Detect which cell encompasses the target text, then output its (x, y) center coordinate. 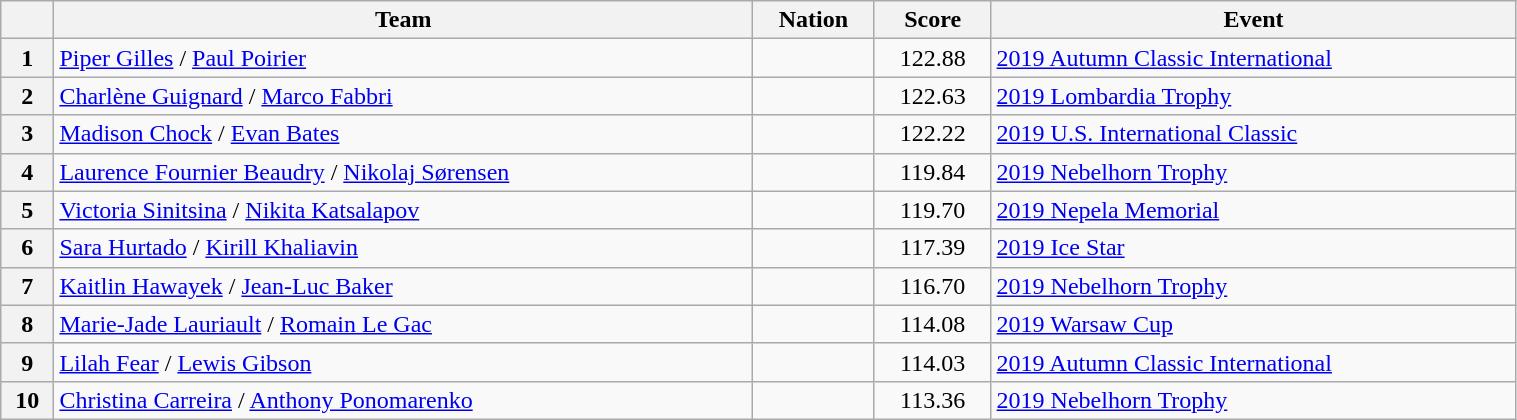
2 (28, 96)
Lilah Fear / Lewis Gibson (404, 362)
114.08 (932, 324)
117.39 (932, 248)
Marie-Jade Lauriault / Romain Le Gac (404, 324)
9 (28, 362)
2019 Warsaw Cup (1254, 324)
2019 Nepela Memorial (1254, 210)
Charlène Guignard / Marco Fabbri (404, 96)
119.84 (932, 172)
Sara Hurtado / Kirill Khaliavin (404, 248)
2019 Lombardia Trophy (1254, 96)
Score (932, 20)
Nation (813, 20)
7 (28, 286)
5 (28, 210)
Event (1254, 20)
122.88 (932, 58)
Kaitlin Hawayek / Jean-Luc Baker (404, 286)
2019 U.S. International Classic (1254, 134)
8 (28, 324)
1 (28, 58)
2019 Ice Star (1254, 248)
Madison Chock / Evan Bates (404, 134)
114.03 (932, 362)
10 (28, 400)
Christina Carreira / Anthony Ponomarenko (404, 400)
3 (28, 134)
Laurence Fournier Beaudry / Nikolaj Sørensen (404, 172)
113.36 (932, 400)
122.22 (932, 134)
Piper Gilles / Paul Poirier (404, 58)
Victoria Sinitsina / Nikita Katsalapov (404, 210)
122.63 (932, 96)
6 (28, 248)
Team (404, 20)
4 (28, 172)
116.70 (932, 286)
119.70 (932, 210)
